Output the [x, y] coordinate of the center of the cell containing the given text.  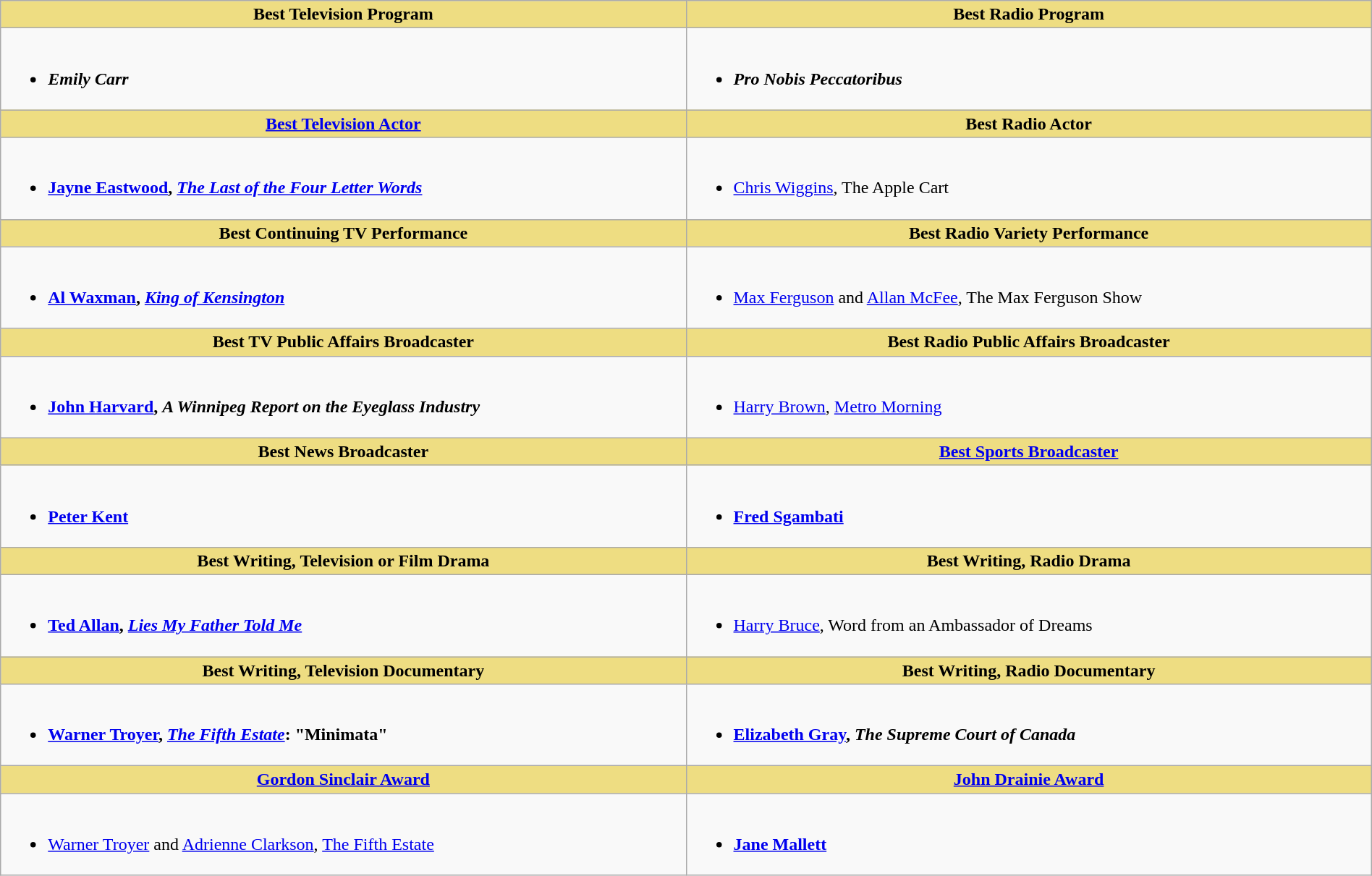
Jayne Eastwood, The Last of the Four Letter Words [343, 178]
Fred Sgambati [1029, 506]
Gordon Sinclair Award [343, 780]
Best Radio Program [1029, 14]
Peter Kent [343, 506]
Best Writing, Television or Film Drama [343, 561]
Emily Carr [343, 69]
Best Television Actor [343, 124]
Elizabeth Gray, The Supreme Court of Canada [1029, 725]
Best TV Public Affairs Broadcaster [343, 342]
Harry Bruce, Word from an Ambassador of Dreams [1029, 615]
Best Radio Actor [1029, 124]
Chris Wiggins, The Apple Cart [1029, 178]
John Drainie Award [1029, 780]
John Harvard, A Winnipeg Report on the Eyeglass Industry [343, 396]
Warner Troyer and Adrienne Clarkson, The Fifth Estate [343, 835]
Al Waxman, King of Kensington [343, 288]
Best Radio Public Affairs Broadcaster [1029, 342]
Best Radio Variety Performance [1029, 233]
Best News Broadcaster [343, 451]
Best Writing, Television Documentary [343, 671]
Best Writing, Radio Documentary [1029, 671]
Jane Mallett [1029, 835]
Warner Troyer, The Fifth Estate: "Minimata" [343, 725]
Best Writing, Radio Drama [1029, 561]
Best Television Program [343, 14]
Harry Brown, Metro Morning [1029, 396]
Best Continuing TV Performance [343, 233]
Pro Nobis Peccatoribus [1029, 69]
Max Ferguson and Allan McFee, The Max Ferguson Show [1029, 288]
Best Sports Broadcaster [1029, 451]
Ted Allan, Lies My Father Told Me [343, 615]
